From the cell containing the given text, extract its center point as (X, Y) coordinate. 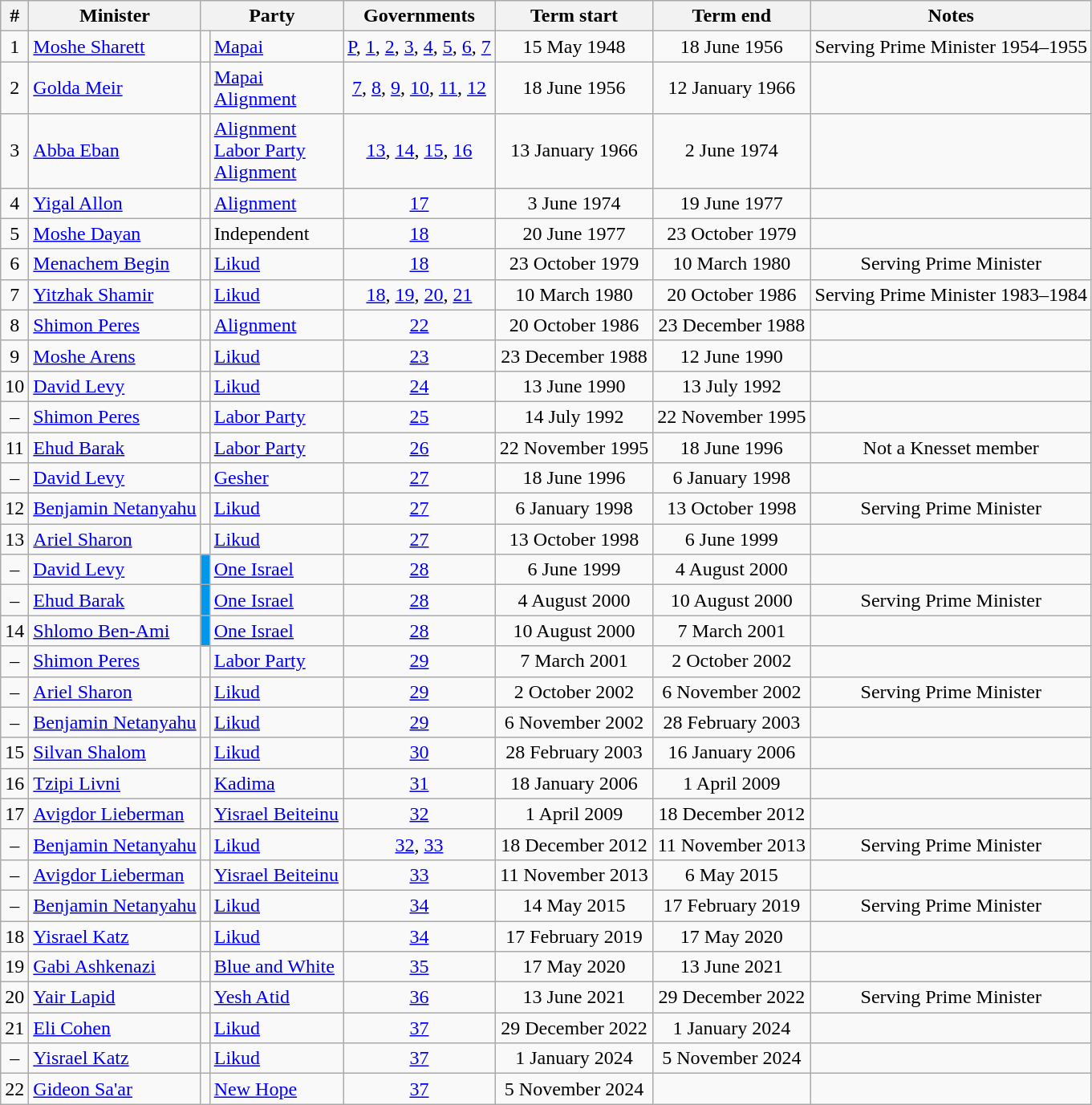
31 (420, 783)
8 (14, 325)
Silvan Shalom (115, 753)
13 July 1992 (732, 386)
32, 33 (420, 844)
13 January 1966 (574, 151)
12 January 1966 (732, 88)
New Hope (276, 1089)
18 January 2006 (574, 783)
Tzipi Livni (115, 783)
15 (14, 753)
2 June 1974 (732, 151)
35 (420, 967)
Yesh Atid (276, 997)
Not a Knesset member (951, 447)
Notes (951, 16)
7 (14, 295)
Yitzhak Shamir (115, 295)
21 (14, 1028)
9 (14, 355)
Golda Meir (115, 88)
36 (420, 997)
14 (14, 631)
30 (420, 753)
6 (14, 264)
13 (14, 539)
18, 19, 20, 21 (420, 295)
19 June 1977 (732, 203)
19 (14, 967)
Governments (420, 16)
14 May 2015 (574, 905)
Minister (115, 16)
26 (420, 447)
Gideon Sa'ar (115, 1089)
5 (14, 234)
14 July 1992 (574, 416)
4 (14, 203)
Term end (732, 16)
Abba Eban (115, 151)
13 June 1990 (574, 386)
Independent (276, 234)
25 (420, 416)
AlignmentLabor PartyAlignment (276, 151)
Yigal Allon (115, 203)
Moshe Dayan (115, 234)
6 May 2015 (732, 875)
Serving Prime Minister 1954–1955 (951, 47)
11 (14, 447)
16 January 2006 (732, 753)
Term start (574, 16)
Eli Cohen (115, 1028)
16 (14, 783)
15 May 1948 (574, 47)
13, 14, 15, 16 (420, 151)
20 (14, 997)
Gabi Ashkenazi (115, 967)
3 (14, 151)
33 (420, 875)
32 (420, 814)
P, 1, 2, 3, 4, 5, 6, 7 (420, 47)
2 (14, 88)
3 June 1974 (574, 203)
Gesher (276, 478)
Blue and White (276, 967)
12 June 1990 (732, 355)
24 (420, 386)
1 (14, 47)
MapaiAlignment (276, 88)
Party (271, 16)
23 (420, 355)
Kadima (276, 783)
Mapai (276, 47)
Moshe Arens (115, 355)
12 (14, 509)
Yair Lapid (115, 997)
7, 8, 9, 10, 11, 12 (420, 88)
# (14, 16)
Moshe Sharett (115, 47)
Serving Prime Minister 1983–1984 (951, 295)
Shlomo Ben-Ami (115, 631)
10 (14, 386)
20 June 1977 (574, 234)
Menachem Begin (115, 264)
